Determine the (X, Y) coordinate at the center of the cell enclosing the given text.  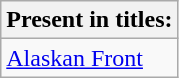
Present in titles: (90, 20)
Alaskan Front (90, 58)
